Identify which cell holds the provided text, then report its [X, Y] central coordinate. 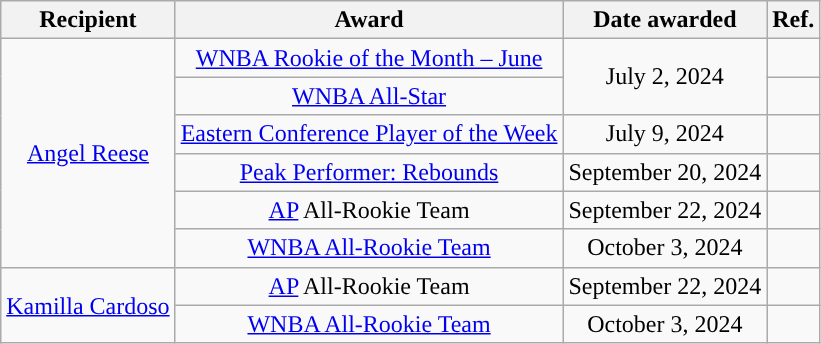
WNBA Rookie of the Month – June [369, 58]
Date awarded [665, 20]
Peak Performer: Rebounds [369, 172]
Ref. [794, 20]
Recipient [88, 20]
July 9, 2024 [665, 134]
July 2, 2024 [665, 77]
Angel Reese [88, 153]
Eastern Conference Player of the Week [369, 134]
September 20, 2024 [665, 172]
WNBA All-Star [369, 96]
Award [369, 20]
Kamilla Cardoso [88, 305]
